Provide the [x, y] coordinate of the cell's center where the given text is located.  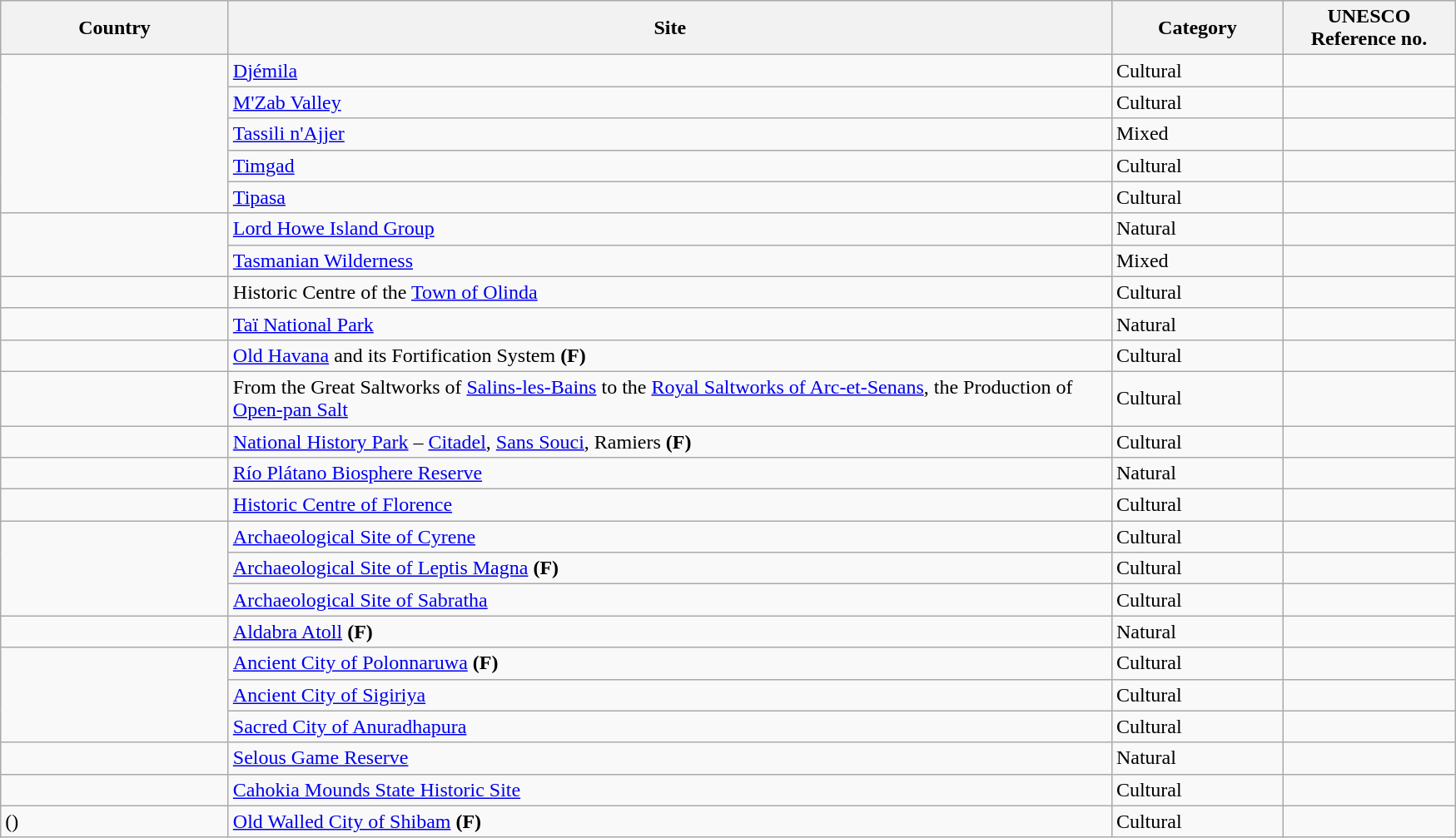
Djémila [669, 71]
Ancient City of Polonnaruwa (F) [669, 663]
() [115, 821]
Old Walled City of Shibam (F) [669, 821]
Tipasa [669, 197]
Archaeological Site of Cyrene [669, 537]
Category [1197, 28]
M'Zab Valley [669, 102]
Ancient City of Sigiriya [669, 695]
Historic Centre of Florence [669, 505]
Aldabra Atoll (F) [669, 632]
Old Havana and its Fortification System (F) [669, 355]
Country [115, 28]
National History Park – Citadel, Sans Souci, Ramiers (F) [669, 442]
Selous Game Reserve [669, 758]
Historic Centre of the Town of Olinda [669, 292]
Río Plátano Biosphere Reserve [669, 474]
Timgad [669, 166]
Site [669, 28]
Lord Howe Island Group [669, 229]
Taï National Park [669, 324]
Cahokia Mounds State Historic Site [669, 790]
Archaeological Site of Sabratha [669, 600]
Tassili n'Ajjer [669, 134]
Sacred City of Anuradhapura [669, 726]
Tasmanian Wilderness [669, 260]
UNESCO Reference no. [1369, 28]
From the Great Saltworks of Salins-les-Bains to the Royal Saltworks of Arc-et-Senans, the Production of Open-pan Salt [669, 398]
Archaeological Site of Leptis Magna (F) [669, 568]
